Find where the given text appears and provide that cell's center as (x, y) coordinate. 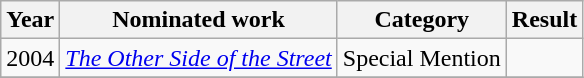
2004 (30, 58)
Year (30, 20)
Special Mention (422, 58)
The Other Side of the Street (198, 58)
Nominated work (198, 20)
Category (422, 20)
Result (544, 20)
